Determine the [x, y] coordinate at the center of the cell enclosing the given text.  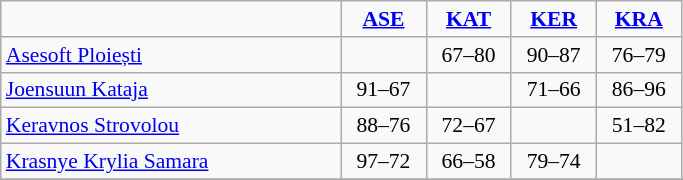
Joensuun Kataja [171, 90]
97–72 [384, 162]
72–67 [468, 126]
Keravnos Strovolou [171, 126]
KAT [468, 19]
KER [554, 19]
71–66 [554, 90]
66–58 [468, 162]
ASE [384, 19]
79–74 [554, 162]
90–87 [554, 55]
86–96 [638, 90]
51–82 [638, 126]
Krasnye Krylia Samara [171, 162]
67–80 [468, 55]
91–67 [384, 90]
Asesoft Ploiești [171, 55]
88–76 [384, 126]
76–79 [638, 55]
KRA [638, 19]
